Output the (X, Y) coordinate of the center of the cell containing the given text.  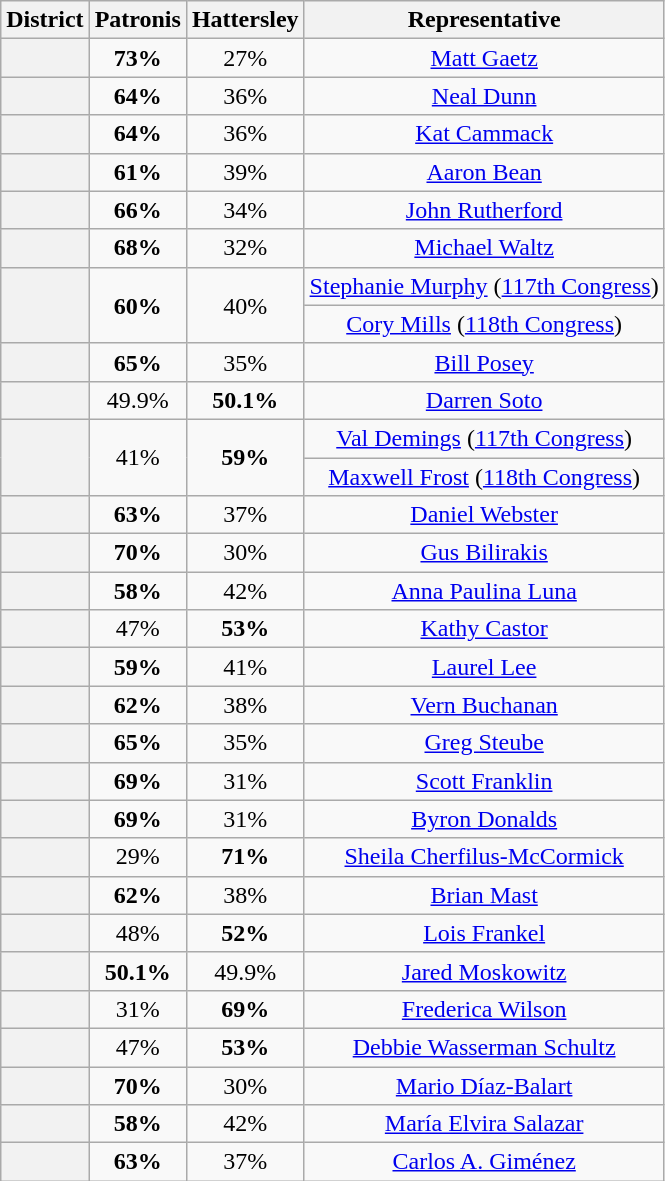
Jared Moskowitz (484, 971)
Matt Gaetz (484, 58)
Aaron Bean (484, 172)
60% (138, 305)
Greg Steube (484, 743)
Frederica Wilson (484, 1009)
Representative (484, 20)
Kat Cammack (484, 134)
Scott Franklin (484, 781)
27% (245, 58)
32% (245, 248)
Gus Bilirakis (484, 553)
Darren Soto (484, 400)
Patronis (138, 20)
52% (245, 933)
34% (245, 210)
68% (138, 248)
Carlos A. Giménez (484, 1162)
40% (245, 305)
Anna Paulina Luna (484, 591)
Val Demings (117th Congress) (484, 438)
Stephanie Murphy (117th Congress) (484, 286)
61% (138, 172)
Vern Buchanan (484, 705)
48% (138, 933)
Laurel Lee (484, 667)
Debbie Wasserman Schultz (484, 1047)
María Elvira Salazar (484, 1124)
73% (138, 58)
John Rutherford (484, 210)
Lois Frankel (484, 933)
Mario Díaz-Balart (484, 1085)
District (45, 20)
Neal Dunn (484, 96)
71% (245, 857)
Kathy Castor (484, 629)
Daniel Webster (484, 515)
Bill Posey (484, 362)
Hattersley (245, 20)
Sheila Cherfilus-McCormick (484, 857)
39% (245, 172)
66% (138, 210)
Byron Donalds (484, 819)
Maxwell Frost (118th Congress) (484, 477)
29% (138, 857)
Cory Mills (118th Congress) (484, 324)
Michael Waltz (484, 248)
Brian Mast (484, 895)
